Detect which cell encompasses the target text, then output its [x, y] center coordinate. 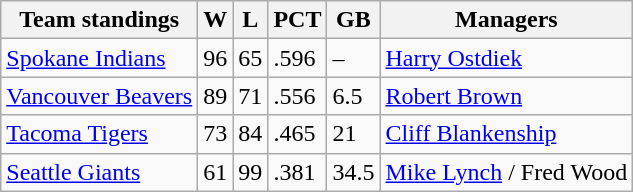
96 [216, 58]
34.5 [354, 172]
6.5 [354, 96]
Mike Lynch / Fred Wood [506, 172]
GB [354, 20]
73 [216, 134]
.596 [298, 58]
Vancouver Beavers [100, 96]
Seattle Giants [100, 172]
89 [216, 96]
– [354, 58]
Robert Brown [506, 96]
61 [216, 172]
PCT [298, 20]
21 [354, 134]
99 [250, 172]
.381 [298, 172]
.465 [298, 134]
L [250, 20]
Spokane Indians [100, 58]
W [216, 20]
71 [250, 96]
Tacoma Tigers [100, 134]
Cliff Blankenship [506, 134]
65 [250, 58]
Harry Ostdiek [506, 58]
Team standings [100, 20]
Managers [506, 20]
.556 [298, 96]
84 [250, 134]
